Determine the [X, Y] coordinate at the center of the cell enclosing the given text.  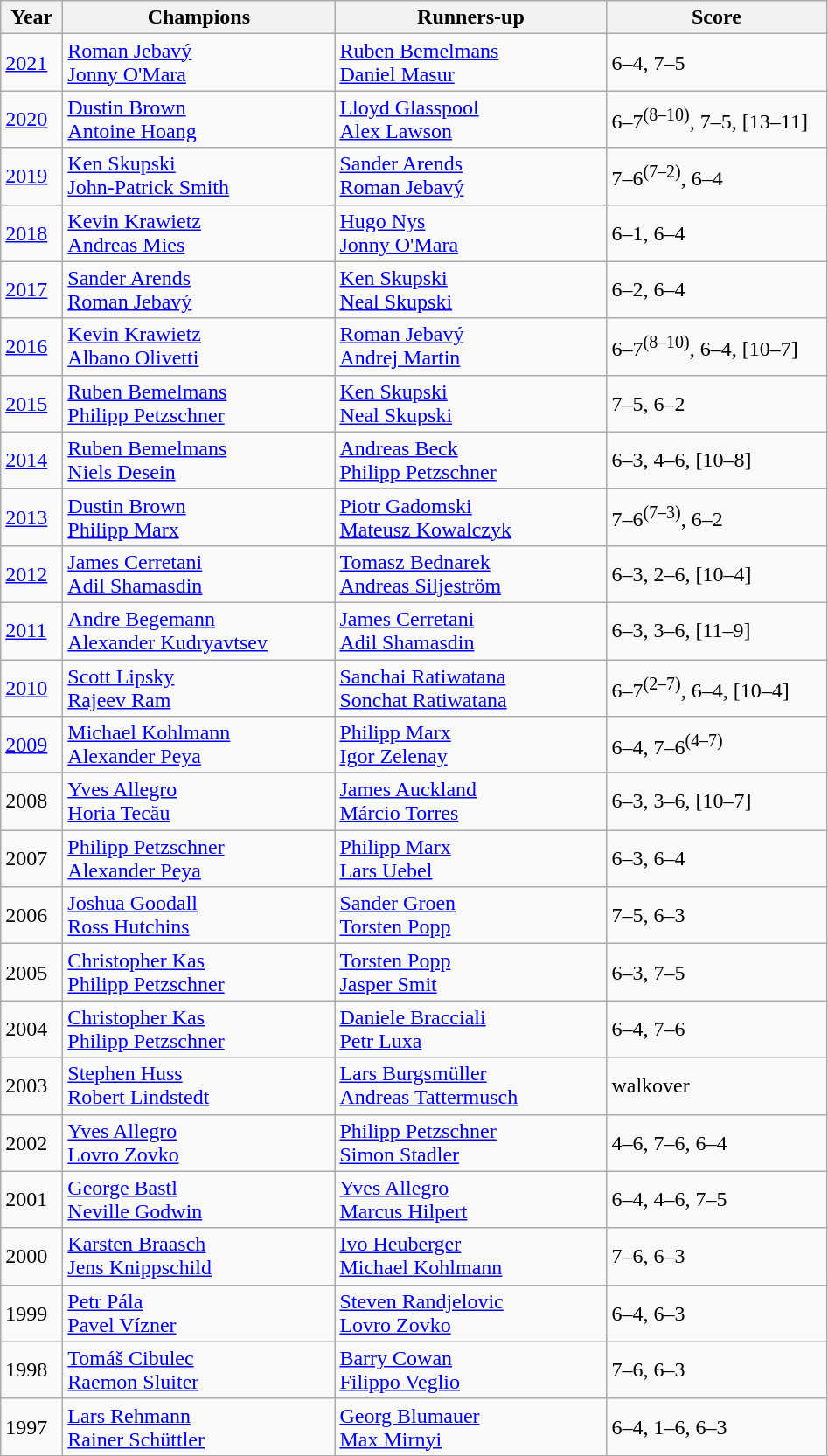
7–5, 6–3 [717, 916]
Hugo Nys Jonny O'Mara [470, 232]
2007 [31, 858]
Sanchai Ratiwatana Sonchat Ratiwatana [470, 687]
Georg Blumauer Max Mirnyi [470, 1426]
Tomáš Cibulec Raemon Sluiter [199, 1370]
Lars Rehmann Rainer Schüttler [199, 1426]
6–3, 3–6, [11–9] [717, 631]
Ken Skupski John-Patrick Smith [199, 177]
6–1, 6–4 [717, 232]
Champions [199, 17]
Roman Jebavý Jonny O'Mara [199, 63]
6–3, 6–4 [717, 858]
James Auckland Márcio Torres [470, 802]
2019 [31, 177]
1998 [31, 1370]
2012 [31, 573]
7–6(7–3), 6–2 [717, 517]
7–5, 6–2 [717, 404]
6–4, 6–3 [717, 1313]
2002 [31, 1143]
2010 [31, 687]
2021 [31, 63]
Philipp Petzschner Alexander Peya [199, 858]
Kevin Krawietz Andreas Mies [199, 232]
6–3, 4–6, [10–8] [717, 460]
Sander Groen Torsten Popp [470, 916]
6–3, 7–5 [717, 972]
Michael Kohlmann Alexander Peya [199, 745]
2008 [31, 802]
6–4, 7–6 [717, 1030]
2015 [31, 404]
Lloyd Glasspool Alex Lawson [470, 119]
Karsten Braasch Jens Knippschild [199, 1257]
Dustin Brown Antoine Hoang [199, 119]
2020 [31, 119]
Lars Burgsmüller Andreas Tattermusch [470, 1085]
Philipp Petzschner Simon Stadler [470, 1143]
Stephen Huss Robert Lindstedt [199, 1085]
2003 [31, 1085]
Runners-up [470, 17]
Andre Begemann Alexander Kudryavtsev [199, 631]
Barry Cowan Filippo Veglio [470, 1370]
Piotr Gadomski Mateusz Kowalczyk [470, 517]
6–2, 6–4 [717, 290]
2018 [31, 232]
2009 [31, 745]
Andreas Beck Philipp Petzschner [470, 460]
1999 [31, 1313]
walkover [717, 1085]
2011 [31, 631]
Roman Jebavý Andrej Martin [470, 346]
6–4, 4–6, 7–5 [717, 1199]
6–4, 7–5 [717, 63]
Kevin Krawietz Albano Olivetti [199, 346]
Philipp Marx Igor Zelenay [470, 745]
Score [717, 17]
Dustin Brown Philipp Marx [199, 517]
Ivo Heuberger Michael Kohlmann [470, 1257]
6–3, 2–6, [10–4] [717, 573]
Daniele Bracciali Petr Luxa [470, 1030]
6–7(8–10), 6–4, [10–7] [717, 346]
6–3, 3–6, [10–7] [717, 802]
2006 [31, 916]
6–7(8–10), 7–5, [13–11] [717, 119]
Philipp Marx Lars Uebel [470, 858]
Scott Lipsky Rajeev Ram [199, 687]
2001 [31, 1199]
2004 [31, 1030]
2013 [31, 517]
Ruben Bemelmans Daniel Masur [470, 63]
7–6(7–2), 6–4 [717, 177]
Torsten Popp Jasper Smit [470, 972]
1997 [31, 1426]
6–4, 7–6(4–7) [717, 745]
2014 [31, 460]
George Bastl Neville Godwin [199, 1199]
6–7(2–7), 6–4, [10–4] [717, 687]
Tomasz Bednarek Andreas Siljeström [470, 573]
6–4, 1–6, 6–3 [717, 1426]
Steven Randjelovic Lovro Zovko [470, 1313]
Ruben Bemelmans Niels Desein [199, 460]
Petr Pála Pavel Vízner [199, 1313]
Yves Allegro Lovro Zovko [199, 1143]
Year [31, 17]
4–6, 7–6, 6–4 [717, 1143]
Yves Allegro Marcus Hilpert [470, 1199]
2016 [31, 346]
Yves Allegro Horia Tecău [199, 802]
Ruben Bemelmans Philipp Petzschner [199, 404]
2017 [31, 290]
2005 [31, 972]
2000 [31, 1257]
Joshua Goodall Ross Hutchins [199, 916]
